Identify which cell holds the provided text, then report its (x, y) central coordinate. 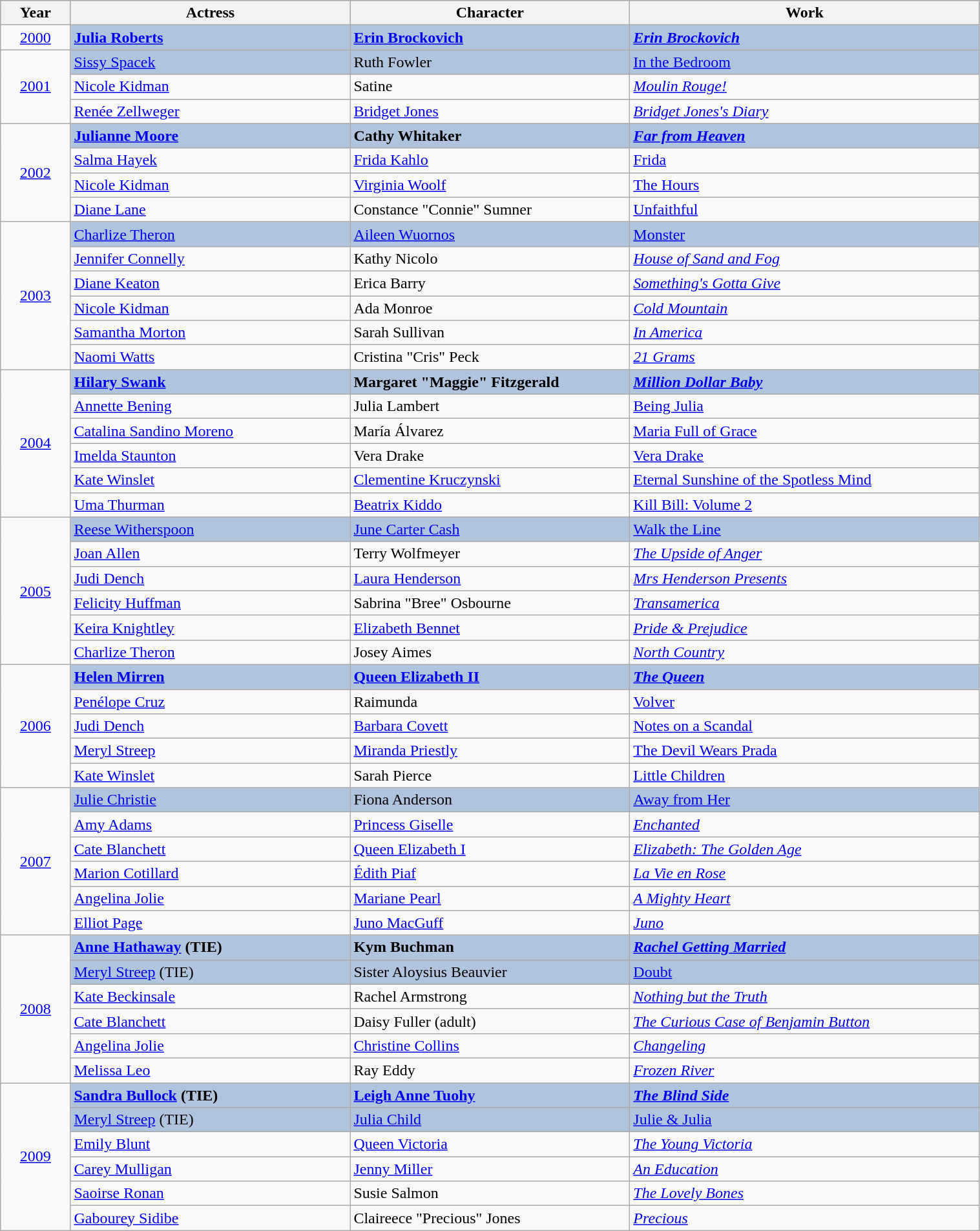
Annette Bening (211, 406)
Moulin Rouge! (805, 87)
Princess Giselle (490, 825)
The Young Victoria (805, 1144)
The Devil Wears Prada (805, 751)
The Curious Case of Benjamin Button (805, 1021)
Frida (805, 160)
Elliot Page (211, 923)
Volver (805, 701)
Kill Bill: Volume 2 (805, 505)
Gabourey Sidibe (211, 1218)
Kathy Nicolo (490, 258)
Fiona Anderson (490, 800)
Margaret "Maggie" Fitzgerald (490, 382)
Diane Lane (211, 209)
Christine Collins (490, 1046)
Cold Mountain (805, 308)
Mrs Henderson Presents (805, 578)
Julia Child (490, 1120)
Jenny Miller (490, 1169)
The Hours (805, 185)
Juno MacGuff (490, 923)
In America (805, 333)
Imelda Staunton (211, 456)
A Mighty Heart (805, 898)
Kym Buchman (490, 947)
The Blind Side (805, 1095)
2006 (36, 726)
Melissa Leo (211, 1070)
Away from Her (805, 800)
Little Children (805, 775)
Sandra Bullock (TIE) (211, 1095)
Maria Full of Grace (805, 431)
Miranda Priestly (490, 751)
Rachel Armstrong (490, 996)
Cristina "Cris" Peck (490, 357)
Susie Salmon (490, 1194)
Year (36, 13)
Emily Blunt (211, 1144)
Kate Beckinsale (211, 996)
Daisy Fuller (adult) (490, 1021)
Bridget Jones's Diary (805, 111)
Satine (490, 87)
Laura Henderson (490, 578)
Julia Roberts (211, 37)
2005 (36, 591)
Penélope Cruz (211, 701)
House of Sand and Fog (805, 258)
Saoirse Ronan (211, 1194)
Claireece "Precious" Jones (490, 1218)
Ray Eddy (490, 1070)
Work (805, 13)
Nothing but the Truth (805, 996)
Sabrina "Bree" Osbourne (490, 603)
Cathy Whitaker (490, 136)
Frozen River (805, 1070)
Queen Victoria (490, 1144)
Walk the Line (805, 529)
Elizabeth: The Golden Age (805, 849)
2004 (36, 443)
The Queen (805, 677)
Ada Monroe (490, 308)
21 Grams (805, 357)
Terry Wolfmeyer (490, 554)
2000 (36, 37)
Erica Barry (490, 283)
Being Julia (805, 406)
Something's Gotta Give (805, 283)
Elizabeth Bennet (490, 627)
Notes on a Scandal (805, 726)
Sissy Spacek (211, 62)
Raimunda (490, 701)
Million Dollar Baby (805, 382)
Catalina Sandino Moreno (211, 431)
In the Bedroom (805, 62)
2008 (36, 1009)
2002 (36, 173)
Marion Cotillard (211, 874)
Mariane Pearl (490, 898)
Beatrix Kiddo (490, 505)
Transamerica (805, 603)
Samantha Morton (211, 333)
Anne Hathaway (TIE) (211, 947)
2003 (36, 295)
2001 (36, 87)
Julia Lambert (490, 406)
Far from Heaven (805, 136)
Sarah Pierce (490, 775)
Enchanted (805, 825)
Reese Witherspoon (211, 529)
Unfaithful (805, 209)
Clementine Kruczynski (490, 480)
Keira Knightley (211, 627)
2009 (36, 1157)
Joan Allen (211, 554)
Sarah Sullivan (490, 333)
Leigh Anne Tuohy (490, 1095)
Ruth Fowler (490, 62)
Monster (805, 234)
María Álvarez (490, 431)
Actress (211, 13)
Felicity Huffman (211, 603)
Julie & Julia (805, 1120)
Precious (805, 1218)
Changeling (805, 1046)
2007 (36, 861)
Barbara Covett (490, 726)
June Carter Cash (490, 529)
La Vie en Rose (805, 874)
Virginia Woolf (490, 185)
Julie Christie (211, 800)
The Upside of Anger (805, 554)
Amy Adams (211, 825)
Frida Kahlo (490, 160)
Renée Zellweger (211, 111)
Queen Elizabeth I (490, 849)
Hilary Swank (211, 382)
Rachel Getting Married (805, 947)
Meryl Streep (211, 751)
Carey Mulligan (211, 1169)
Josey Aimes (490, 652)
Bridget Jones (490, 111)
Eternal Sunshine of the Spotless Mind (805, 480)
Queen Elizabeth II (490, 677)
Juno (805, 923)
Uma Thurman (211, 505)
Diane Keaton (211, 283)
Helen Mirren (211, 677)
Doubt (805, 972)
An Education (805, 1169)
North Country (805, 652)
Naomi Watts (211, 357)
The Lovely Bones (805, 1194)
Julianne Moore (211, 136)
Jennifer Connelly (211, 258)
Sister Aloysius Beauvier (490, 972)
Character (490, 13)
Pride & Prejudice (805, 627)
Constance "Connie" Sumner (490, 209)
Aileen Wuornos (490, 234)
Édith Piaf (490, 874)
Salma Hayek (211, 160)
